Determine the (x, y) coordinate at the center of the cell enclosing the given text.  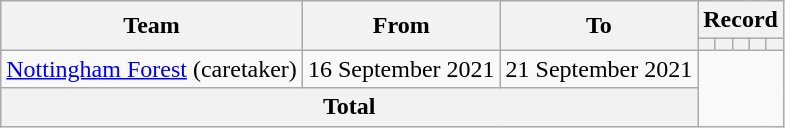
Nottingham Forest (caretaker) (152, 69)
21 September 2021 (599, 69)
16 September 2021 (401, 69)
From (401, 26)
Record (741, 20)
Total (350, 107)
To (599, 26)
Team (152, 26)
